Determine the [X, Y] coordinate at the center of the cell enclosing the given text.  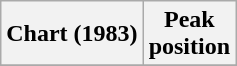
Peakposition [189, 34]
Chart (1983) [72, 34]
